Identify which cell holds the provided text, then report its [X, Y] central coordinate. 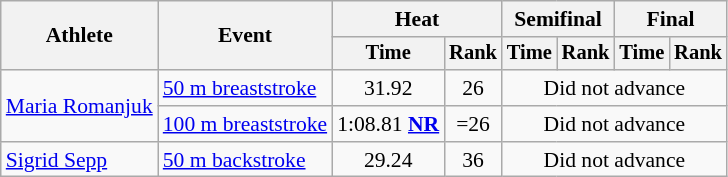
Athlete [80, 36]
50 m breaststroke [245, 88]
31.92 [388, 88]
1:08.81 NR [388, 124]
Heat [417, 19]
Semifinal [558, 19]
Maria Romanjuk [80, 106]
Final [670, 19]
100 m breaststroke [245, 124]
Event [245, 36]
26 [473, 88]
=26 [473, 124]
